Output the [x, y] coordinate of the center of the cell containing the given text.  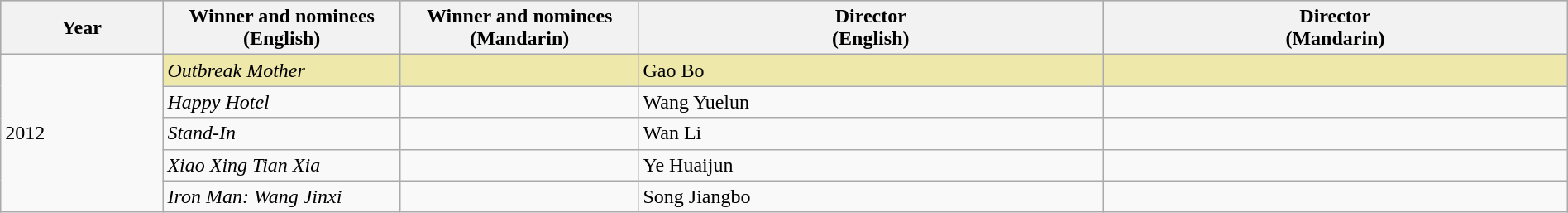
Wan Li [871, 133]
Song Jiangbo [871, 196]
Xiao Xing Tian Xia [282, 165]
Director(English) [871, 28]
Iron Man: Wang Jinxi [282, 196]
2012 [82, 133]
Year [82, 28]
Winner and nominees(Mandarin) [519, 28]
Director(Mandarin) [1336, 28]
Ye Huaijun [871, 165]
Wang Yuelun [871, 102]
Happy Hotel [282, 102]
Stand-In [282, 133]
Outbreak Mother [282, 70]
Winner and nominees(English) [282, 28]
Gao Bo [871, 70]
